Scan for the cell matching the given text and deliver its (X, Y) coordinate at center. 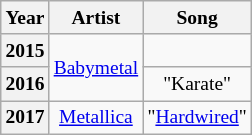
2015 (25, 50)
Babymetal (96, 68)
Year (25, 18)
Song (198, 18)
Artist (96, 18)
Metallica (96, 118)
"Hardwired" (198, 118)
2017 (25, 118)
"Karate" (198, 84)
2016 (25, 84)
